Search for the cell housing the specified text and yield its (x, y) center coordinate. 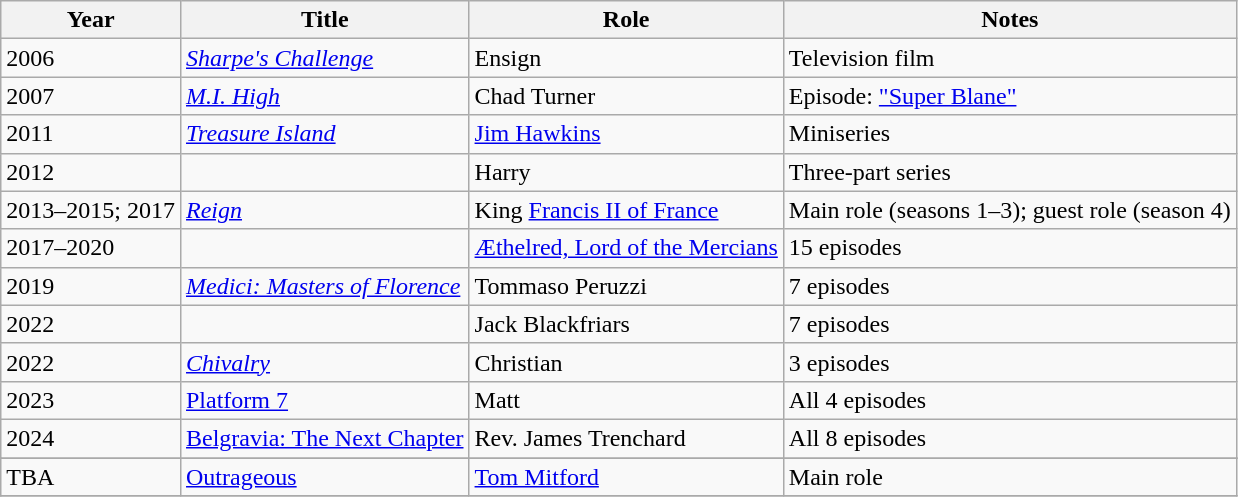
Jack Blackfriars (626, 324)
Sharpe's Challenge (324, 58)
Main role (1010, 477)
Chivalry (324, 362)
2012 (91, 172)
King Francis II of France (626, 210)
Æthelred, Lord of the Mercians (626, 248)
Medici: Masters of Florence (324, 286)
Three-part series (1010, 172)
2017–2020 (91, 248)
Tom Mitford (626, 477)
Platform 7 (324, 400)
2006 (91, 58)
Main role (seasons 1–3); guest role (season 4) (1010, 210)
TBA (91, 477)
Notes (1010, 20)
Rev. James Trenchard (626, 438)
2024 (91, 438)
15 episodes (1010, 248)
Miniseries (1010, 134)
Ensign (626, 58)
Year (91, 20)
All 8 episodes (1010, 438)
Belgravia: The Next Chapter (324, 438)
3 episodes (1010, 362)
Title (324, 20)
M.I. High (324, 96)
Reign (324, 210)
Matt (626, 400)
Harry (626, 172)
Episode: "Super Blane" (1010, 96)
2023 (91, 400)
2011 (91, 134)
Role (626, 20)
2019 (91, 286)
Treasure Island (324, 134)
2007 (91, 96)
Television film (1010, 58)
Jim Hawkins (626, 134)
Tommaso Peruzzi (626, 286)
Chad Turner (626, 96)
2013–2015; 2017 (91, 210)
All 4 episodes (1010, 400)
Outrageous (324, 477)
Christian (626, 362)
